Detect which cell encompasses the target text, then output its (X, Y) center coordinate. 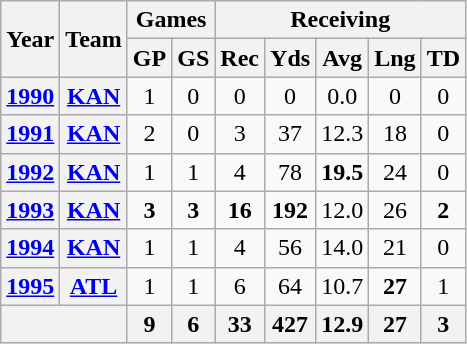
Rec (240, 58)
37 (290, 134)
1992 (30, 172)
427 (290, 324)
Year (30, 39)
Games (170, 20)
1994 (30, 248)
14.0 (342, 248)
12.3 (342, 134)
24 (395, 172)
18 (395, 134)
16 (240, 210)
TD (443, 58)
Avg (342, 58)
78 (290, 172)
Receiving (340, 20)
1990 (30, 96)
9 (149, 324)
19.5 (342, 172)
21 (395, 248)
1991 (30, 134)
Team (94, 39)
33 (240, 324)
1993 (30, 210)
Lng (395, 58)
64 (290, 286)
56 (290, 248)
0.0 (342, 96)
12.9 (342, 324)
GS (194, 58)
10.7 (342, 286)
1995 (30, 286)
26 (395, 210)
192 (290, 210)
Yds (290, 58)
ATL (94, 286)
12.0 (342, 210)
GP (149, 58)
